Capture the cell that displays the provided text and extract its [x, y] central coordinate. 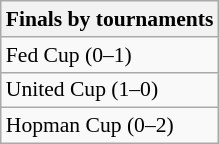
Fed Cup (0–1) [110, 55]
Finals by tournaments [110, 19]
Hopman Cup (0–2) [110, 126]
United Cup (1–0) [110, 90]
